Identify which cell holds the provided text, then report its [X, Y] central coordinate. 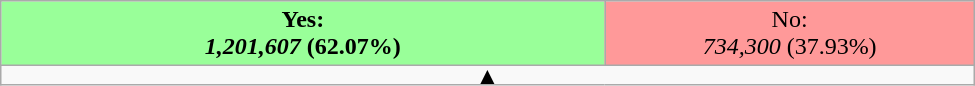
Yes: 1,201,607 (62.07%) [303, 34]
No: 734,300 (37.93%) [790, 34]
